Detect which cell encompasses the target text, then output its [x, y] center coordinate. 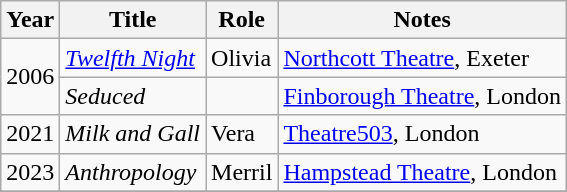
Anthropology [133, 172]
Milk and Gall [133, 134]
Finborough Theatre, London [422, 96]
Hampstead Theatre, London [422, 172]
2006 [30, 77]
Merril [242, 172]
2023 [30, 172]
Title [133, 20]
Vera [242, 134]
Year [30, 20]
2021 [30, 134]
Olivia [242, 58]
Seduced [133, 96]
Twelfth Night [133, 58]
Theatre503, London [422, 134]
Northcott Theatre, Exeter [422, 58]
Notes [422, 20]
Role [242, 20]
